Find where the given text appears and provide that cell's center as [x, y] coordinate. 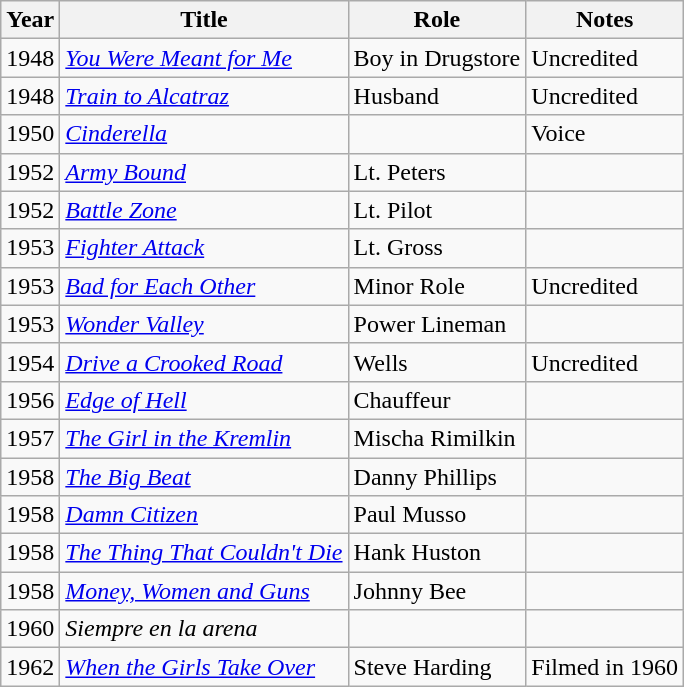
Cinderella [204, 134]
Paul Musso [437, 515]
Boy in Drugstore [437, 58]
Train to Alcatraz [204, 96]
Year [30, 20]
1960 [30, 629]
1957 [30, 438]
Chauffeur [437, 400]
When the Girls Take Over [204, 667]
Damn Citizen [204, 515]
Power Lineman [437, 324]
Lt. Peters [437, 172]
Fighter Attack [204, 248]
1950 [30, 134]
You Were Meant for Me [204, 58]
Army Bound [204, 172]
Husband [437, 96]
The Thing That Couldn't Die [204, 553]
Danny Phillips [437, 477]
Siempre en la arena [204, 629]
The Girl in the Kremlin [204, 438]
Wells [437, 362]
Lt. Pilot [437, 210]
Role [437, 20]
Edge of Hell [204, 400]
Notes [605, 20]
Battle Zone [204, 210]
Steve Harding [437, 667]
1962 [30, 667]
Johnny Bee [437, 591]
Hank Huston [437, 553]
Title [204, 20]
Money, Women and Guns [204, 591]
Minor Role [437, 286]
1954 [30, 362]
The Big Beat [204, 477]
Lt. Gross [437, 248]
Mischa Rimilkin [437, 438]
Drive a Crooked Road [204, 362]
Filmed in 1960 [605, 667]
Wonder Valley [204, 324]
Voice [605, 134]
Bad for Each Other [204, 286]
1956 [30, 400]
